Pinpoint the cell where the given text exists, returning its [X, Y] midpoint coordinate. 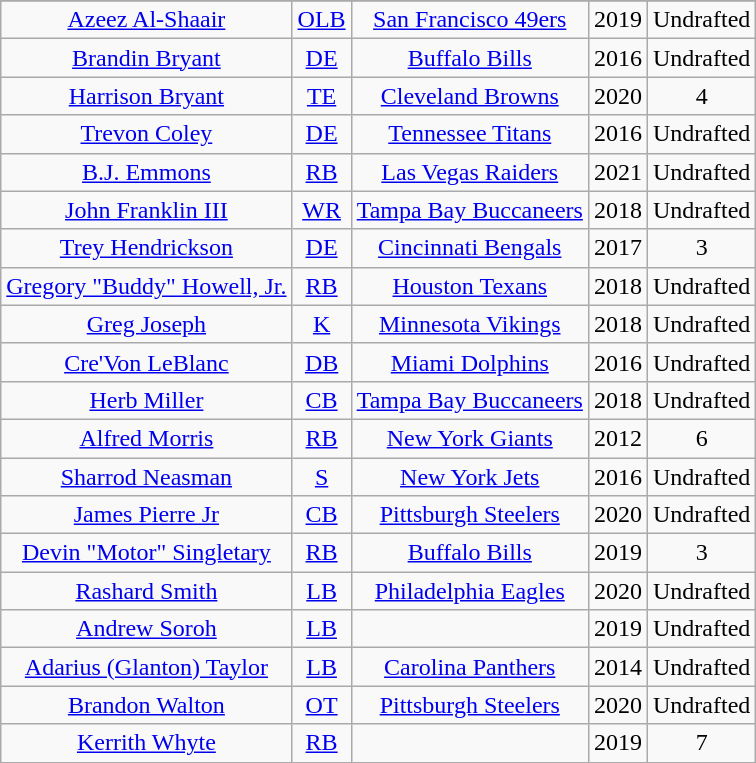
OLB [322, 20]
Cre'Von LeBlanc [146, 362]
WR [322, 210]
San Francisco 49ers [470, 20]
Houston Texans [470, 286]
Rashard Smith [146, 591]
Carolina Panthers [470, 667]
Tennessee Titans [470, 134]
TE [322, 96]
K [322, 324]
New York Giants [470, 438]
2012 [618, 438]
4 [701, 96]
Minnesota Vikings [470, 324]
Gregory "Buddy" Howell, Jr. [146, 286]
Trey Hendrickson [146, 248]
Cincinnati Bengals [470, 248]
James Pierre Jr [146, 515]
Greg Joseph [146, 324]
2017 [618, 248]
Cleveland Browns [470, 96]
Brandin Bryant [146, 58]
Kerrith Whyte [146, 743]
Alfred Morris [146, 438]
Brandon Walton [146, 705]
Harrison Bryant [146, 96]
Trevon Coley [146, 134]
Devin "Motor" Singletary [146, 553]
DB [322, 362]
New York Jets [470, 477]
S [322, 477]
B.J. Emmons [146, 172]
John Franklin III [146, 210]
Sharrod Neasman [146, 477]
7 [701, 743]
Herb Miller [146, 400]
OT [322, 705]
Miami Dolphins [470, 362]
Adarius (Glanton) Taylor [146, 667]
6 [701, 438]
2021 [618, 172]
Azeez Al-Shaair [146, 20]
Andrew Soroh [146, 629]
Philadelphia Eagles [470, 591]
Las Vegas Raiders [470, 172]
2014 [618, 667]
